Return the (x, y) coordinate for the center point of the cell that contains the specified text.  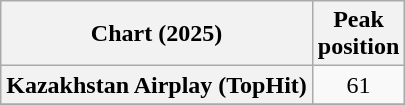
61 (358, 85)
Peakposition (358, 34)
Kazakhstan Airplay (TopHit) (157, 85)
Chart (2025) (157, 34)
